Identify which cell holds the provided text, then report its (x, y) central coordinate. 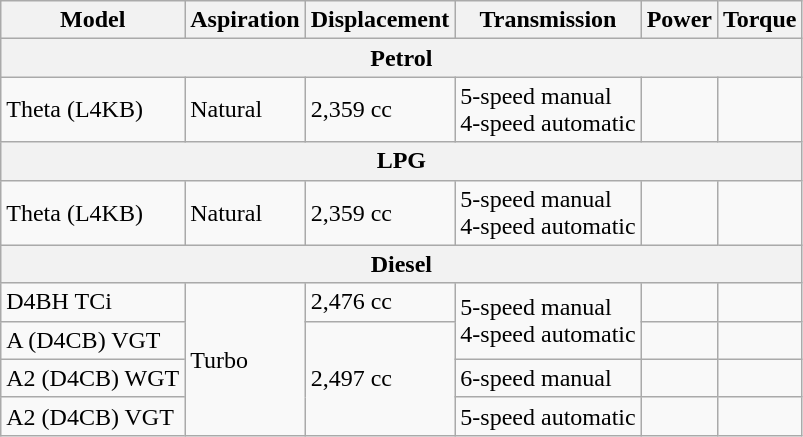
Transmission (548, 20)
2,497 cc (380, 378)
D4BH TCi (93, 302)
Aspiration (245, 20)
A2 (D4CB) WGT (93, 378)
Torque (760, 20)
Displacement (380, 20)
2,476 cc (380, 302)
LPG (402, 161)
Petrol (402, 58)
Model (93, 20)
Diesel (402, 264)
A (D4CB) VGT (93, 340)
Turbo (245, 359)
5-speed automatic (548, 416)
Power (679, 20)
A2 (D4CB) VGT (93, 416)
6-speed manual (548, 378)
